Detect which cell encompasses the target text, then output its [x, y] center coordinate. 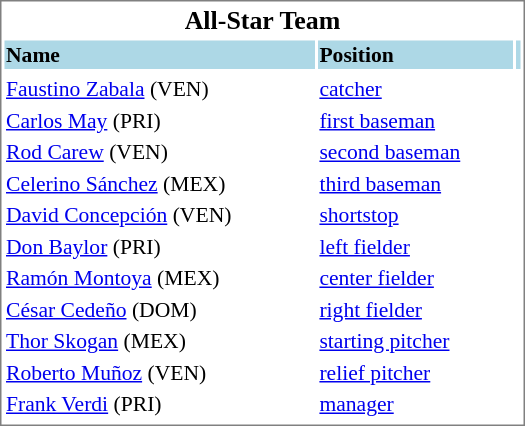
All-Star Team [262, 20]
left fielder [416, 246]
shortstop [416, 215]
César Cedeño (DOM) [159, 310]
center fielder [416, 278]
manager [416, 404]
Faustino Zabala (VEN) [159, 89]
first baseman [416, 120]
third baseman [416, 184]
Don Baylor (PRI) [159, 246]
Carlos May (PRI) [159, 120]
Rod Carew (VEN) [159, 152]
Celerino Sánchez (MEX) [159, 184]
Frank Verdi (PRI) [159, 404]
Thor Skogan (MEX) [159, 341]
starting pitcher [416, 341]
Name [159, 54]
Ramón Montoya (MEX) [159, 278]
relief pitcher [416, 372]
Roberto Muñoz (VEN) [159, 372]
second baseman [416, 152]
David Concepción (VEN) [159, 215]
Position [416, 54]
catcher [416, 89]
right fielder [416, 310]
